Return the [X, Y] coordinate for the center point of the cell that contains the specified text.  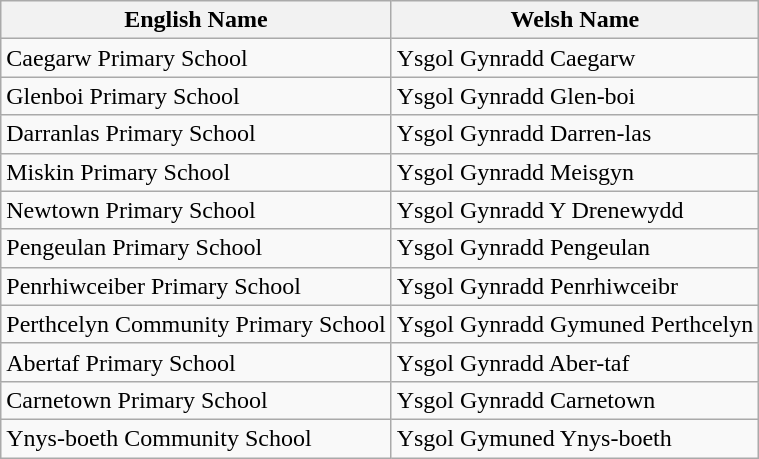
Ysgol Gynradd Carnetown [575, 400]
Ysgol Gynradd Glen-boi [575, 96]
Ysgol Gynradd Aber-taf [575, 362]
Ysgol Gynradd Caegarw [575, 58]
Darranlas Primary School [196, 134]
Glenboi Primary School [196, 96]
Newtown Primary School [196, 210]
Ysgol Gynradd Y Drenewydd [575, 210]
Ysgol Gynradd Gymuned Perthcelyn [575, 324]
Ysgol Gynradd Penrhiwceibr [575, 286]
Ysgol Gynradd Darren-las [575, 134]
Carnetown Primary School [196, 400]
Welsh Name [575, 20]
Ysgol Gymuned Ynys-boeth [575, 438]
Miskin Primary School [196, 172]
Ysgol Gynradd Pengeulan [575, 248]
Ynys-boeth Community School [196, 438]
Ysgol Gynradd Meisgyn [575, 172]
Perthcelyn Community Primary School [196, 324]
English Name [196, 20]
Abertaf Primary School [196, 362]
Caegarw Primary School [196, 58]
Pengeulan Primary School [196, 248]
Penrhiwceiber Primary School [196, 286]
